Detect which cell encompasses the target text, then output its [x, y] center coordinate. 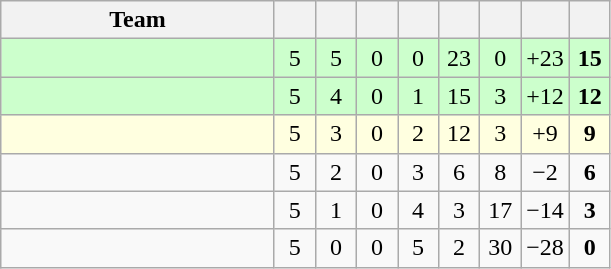
23 [460, 58]
+23 [546, 58]
30 [500, 248]
+12 [546, 96]
Team [138, 20]
9 [590, 134]
−14 [546, 210]
17 [500, 210]
−2 [546, 172]
+9 [546, 134]
8 [500, 172]
−28 [546, 248]
